Return the [X, Y] coordinate for the center point of the cell that contains the specified text.  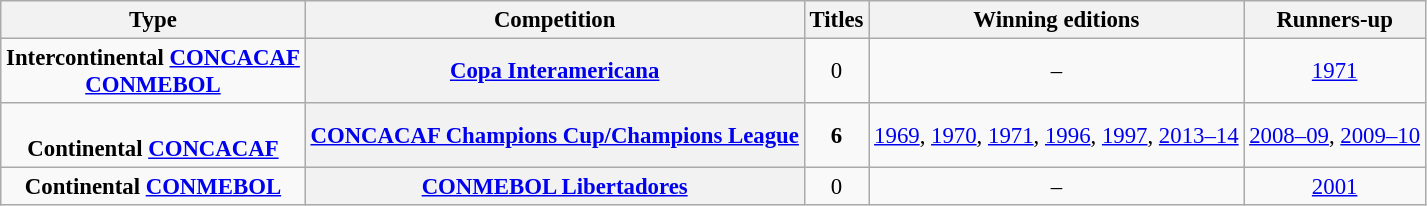
2008–09, 2009–10 [1334, 136]
Intercontinental CONCACAF CONMEBOL [153, 72]
Copa Interamericana [554, 72]
CONMEBOL Libertadores [554, 187]
1969, 1970, 1971, 1996, 1997, 2013–14 [1056, 136]
Type [153, 20]
Continental CONMEBOL [153, 187]
2001 [1334, 187]
Titles [836, 20]
1971 [1334, 72]
Competition [554, 20]
Winning editions [1056, 20]
CONCACAF Champions Cup/Champions League [554, 136]
6 [836, 136]
Runners-up [1334, 20]
Continental CONCACAF [153, 136]
